Provide the [x, y] coordinate of the cell's center where the given text is located.  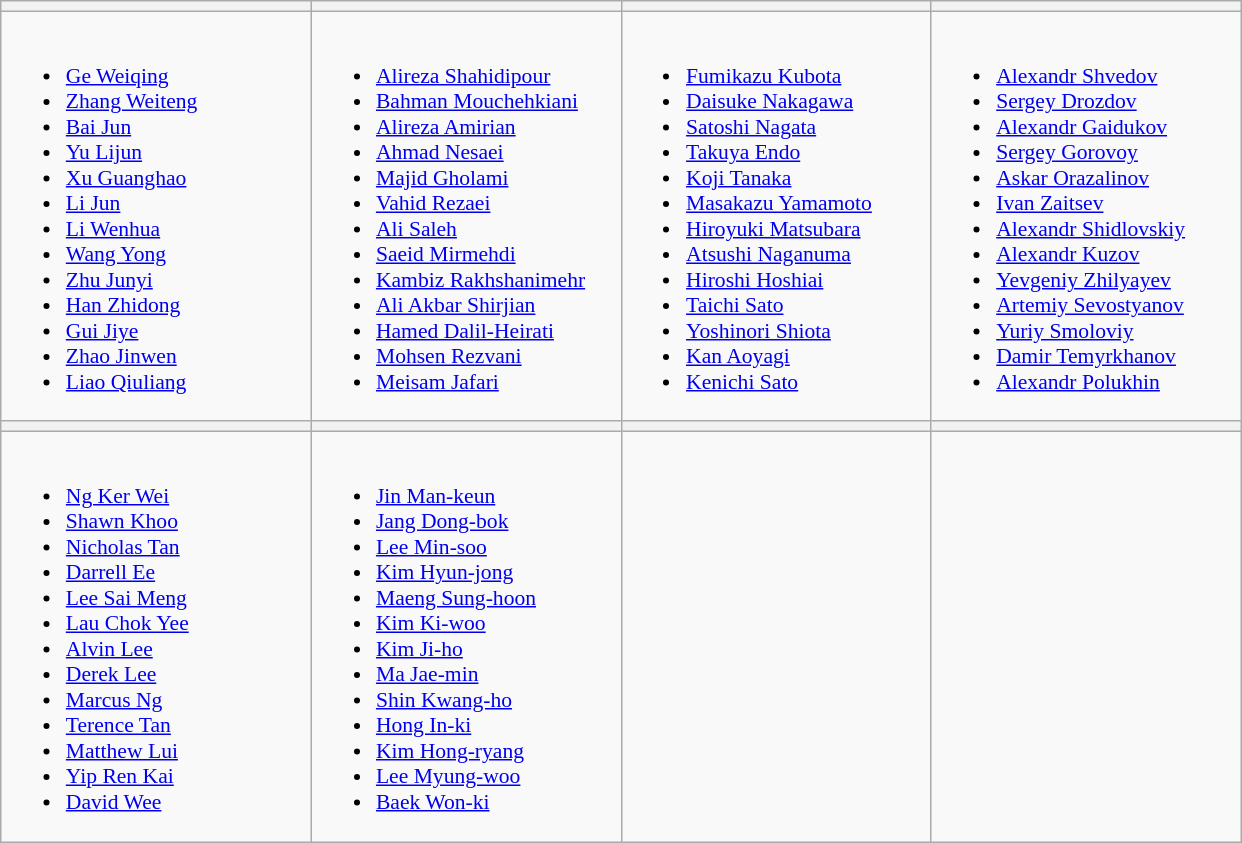
Ge WeiqingZhang WeitengBai JunYu LijunXu GuanghaoLi JunLi WenhuaWang YongZhu JunyiHan ZhidongGui JiyeZhao JinwenLiao Qiuliang [156, 216]
Ng Ker WeiShawn KhooNicholas TanDarrell EeLee Sai MengLau Chok YeeAlvin LeeDerek LeeMarcus NgTerence TanMatthew LuiYip Ren KaiDavid Wee [156, 637]
